Provide the [X, Y] coordinate of the cell's center where the given text is located.  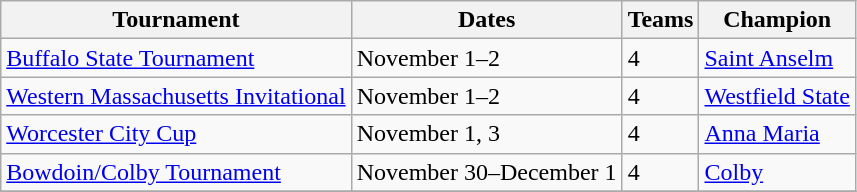
Westfield State [777, 96]
November 1, 3 [486, 134]
Colby [777, 172]
Saint Anselm [777, 58]
Bowdoin/Colby Tournament [176, 172]
Worcester City Cup [176, 134]
Buffalo State Tournament [176, 58]
Anna Maria [777, 134]
Western Massachusetts Invitational [176, 96]
November 30–December 1 [486, 172]
Dates [486, 20]
Champion [777, 20]
Tournament [176, 20]
Teams [660, 20]
